Locate the cell with the specified text and output its (X, Y) center coordinate. 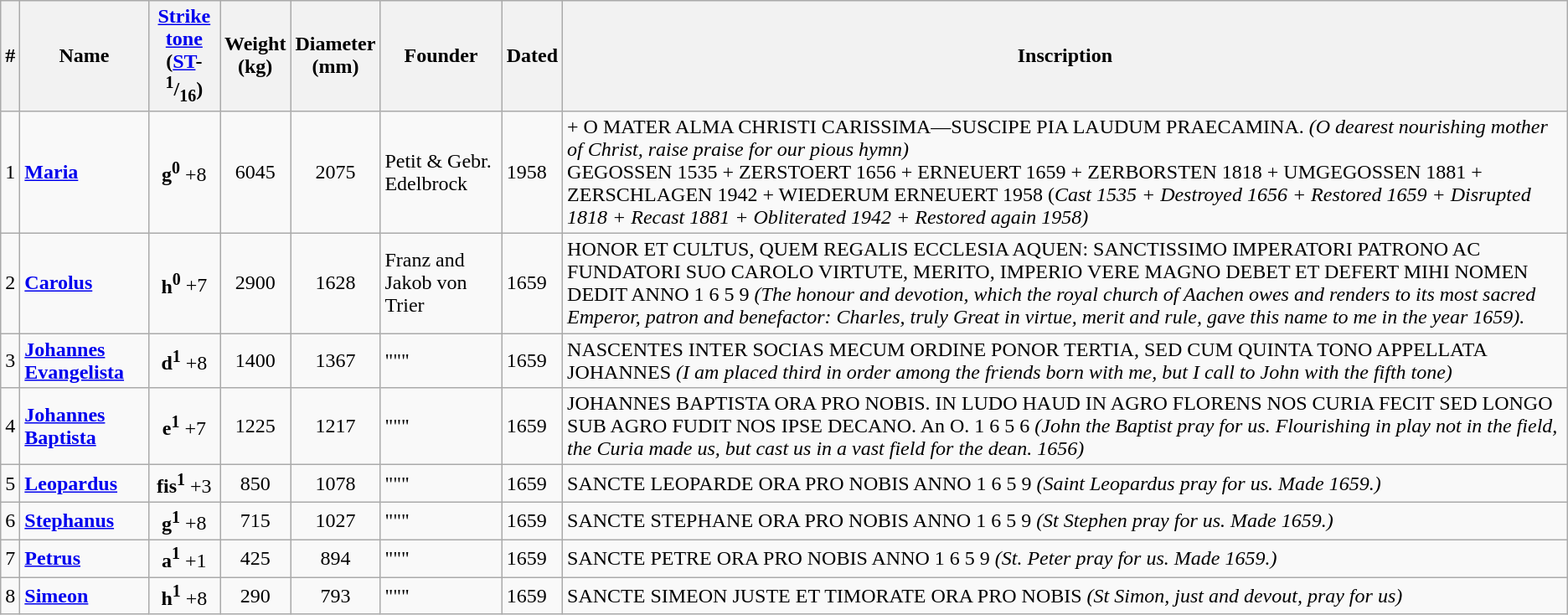
Dated (532, 56)
2900 (255, 283)
1 (10, 173)
# (10, 56)
Leopardus (84, 484)
8 (10, 595)
Franz and Jakob von Trier (441, 283)
Maria (84, 173)
894 (335, 558)
SANCTE LEOPARDE ORA PRO NOBIS ANNO 1 6 5 9 (Saint Leopardus pray for us. Made 1659.) (1065, 484)
1367 (335, 360)
2 (10, 283)
1400 (255, 360)
fis1 +3 (184, 484)
SANCTE STEPHANE ORA PRO NOBIS ANNO 1 6 5 9 (St Stephen pray for us. Made 1659.) (1065, 521)
Stephanus (84, 521)
Simeon (84, 595)
e1 +7 (184, 426)
Carolus (84, 283)
1027 (335, 521)
1628 (335, 283)
Founder (441, 56)
290 (255, 595)
715 (255, 521)
3 (10, 360)
SANCTE PETRE ORA PRO NOBIS ANNO 1 6 5 9 (St. Peter pray for us. Made 1659.) (1065, 558)
Diameter(mm) (335, 56)
7 (10, 558)
793 (335, 595)
h0 +7 (184, 283)
425 (255, 558)
1958 (532, 173)
1225 (255, 426)
Strike tone(ST-1/16) (184, 56)
1217 (335, 426)
5 (10, 484)
1078 (335, 484)
6 (10, 521)
d1 +8 (184, 360)
Petit & Gebr. Edelbrock (441, 173)
Johannes Baptista (84, 426)
Name (84, 56)
g1 +8 (184, 521)
Inscription (1065, 56)
2075 (335, 173)
Weight(kg) (255, 56)
4 (10, 426)
a1 +1 (184, 558)
Johannes Evangelista (84, 360)
6045 (255, 173)
SANCTE SIMEON JUSTE ET TIMORATE ORA PRO NOBIS (St Simon, just and devout, pray for us) (1065, 595)
Petrus (84, 558)
h1 +8 (184, 595)
g0 +8 (184, 173)
850 (255, 484)
